Capture the cell that displays the provided text and extract its (X, Y) central coordinate. 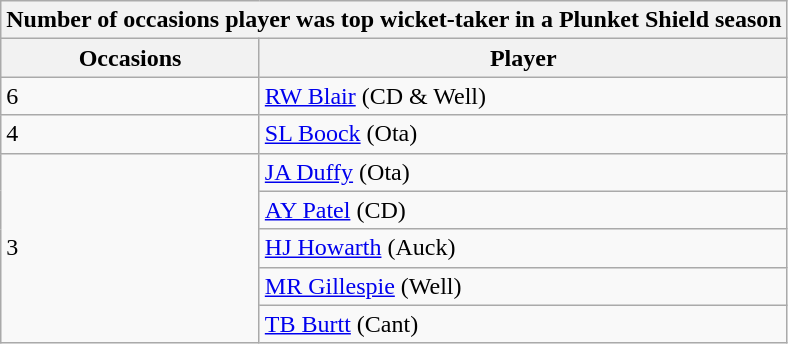
RW Blair (CD & Well) (523, 96)
AY Patel (CD) (523, 210)
TB Burtt (Cant) (523, 324)
Occasions (130, 58)
Number of occasions player was top wicket-taker in a Plunket Shield season (394, 20)
JA Duffy (Ota) (523, 172)
Player (523, 58)
4 (130, 134)
HJ Howarth (Auck) (523, 248)
3 (130, 248)
MR Gillespie (Well) (523, 286)
SL Boock (Ota) (523, 134)
6 (130, 96)
